Provide the (X, Y) coordinate of the cell's center where the given text is located.  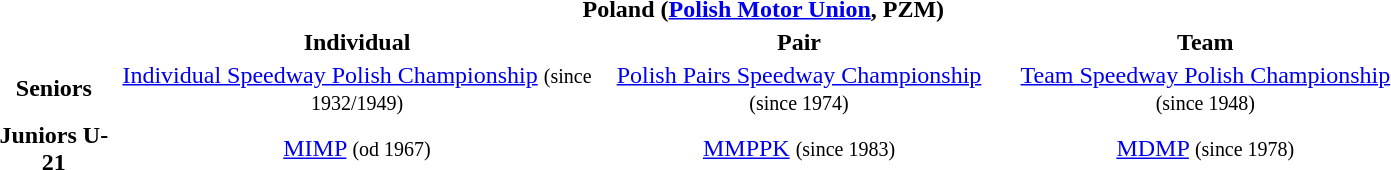
Individual Speedway Polish Championship (since 1932/1949) (358, 88)
Pair (798, 42)
Individual (358, 42)
Polish Pairs Speedway Championship (since 1974) (798, 88)
